Determine the (X, Y) coordinate at the center of the cell enclosing the given text.  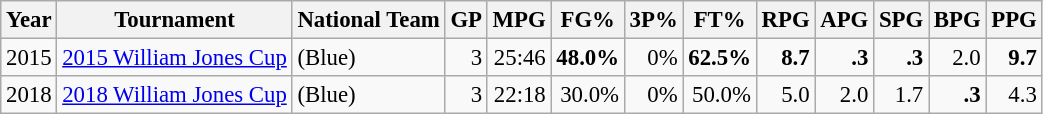
2015 William Jones Cup (174, 58)
4.3 (1014, 95)
8.7 (786, 58)
62.5% (720, 58)
Year (29, 20)
BPG (958, 20)
FG% (588, 20)
2015 (29, 58)
48.0% (588, 58)
50.0% (720, 95)
9.7 (1014, 58)
MPG (519, 20)
FT% (720, 20)
3P% (654, 20)
30.0% (588, 95)
PPG (1014, 20)
22:18 (519, 95)
1.7 (902, 95)
National Team (368, 20)
APG (844, 20)
SPG (902, 20)
2018 (29, 95)
25:46 (519, 58)
GP (466, 20)
RPG (786, 20)
2018 William Jones Cup (174, 95)
Tournament (174, 20)
5.0 (786, 95)
